From the cell containing the given text, extract its center point as [X, Y] coordinate. 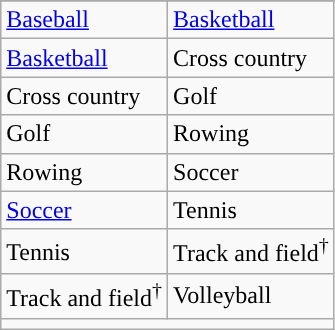
Baseball [84, 20]
Volleyball [252, 296]
